Scan for the cell matching the given text and deliver its [X, Y] coordinate at center. 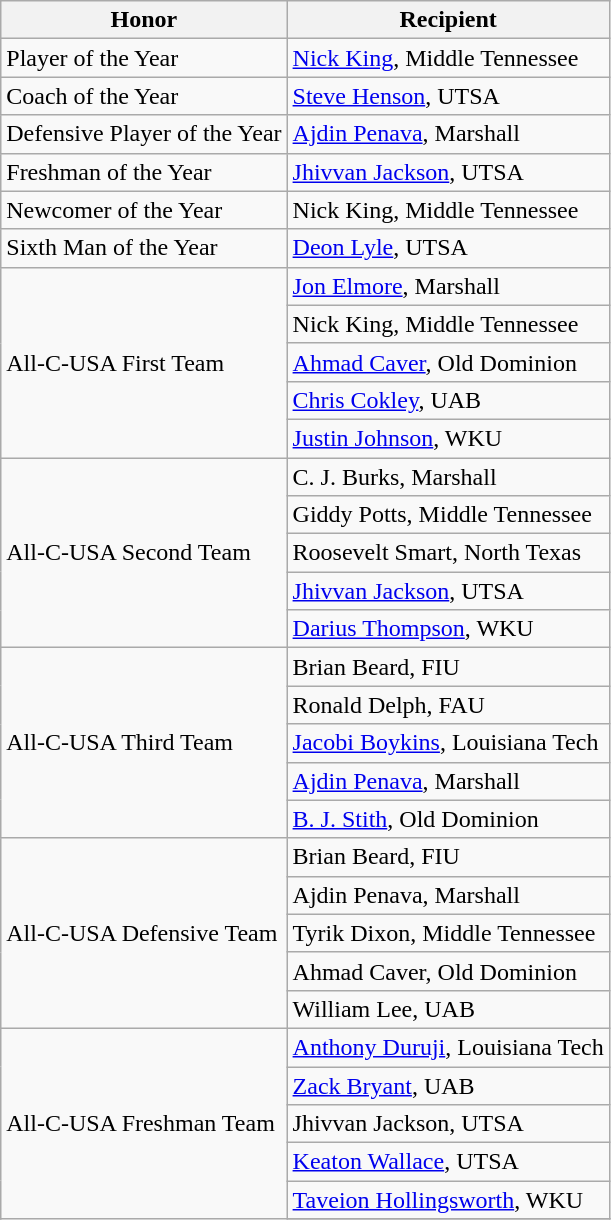
Zack Bryant, UAB [448, 1085]
Defensive Player of the Year [144, 134]
Taveion Hollingsworth, WKU [448, 1200]
Freshman of the Year [144, 172]
C. J. Burks, Marshall [448, 477]
Sixth Man of the Year [144, 248]
All-C-USA Third Team [144, 743]
Honor [144, 20]
Deon Lyle, UTSA [448, 248]
Anthony Duruji, Louisiana Tech [448, 1047]
Keaton Wallace, UTSA [448, 1162]
Jacobi Boykins, Louisiana Tech [448, 743]
Recipient [448, 20]
Giddy Potts, Middle Tennessee [448, 515]
All-C-USA First Team [144, 362]
Ronald Delph, FAU [448, 705]
Darius Thompson, WKU [448, 629]
Newcomer of the Year [144, 210]
Roosevelt Smart, North Texas [448, 553]
All-C-USA Second Team [144, 553]
Jon Elmore, Marshall [448, 286]
Player of the Year [144, 58]
All-C-USA Defensive Team [144, 933]
Steve Henson, UTSA [448, 96]
Coach of the Year [144, 96]
Tyrik Dixon, Middle Tennessee [448, 933]
Chris Cokley, UAB [448, 400]
Justin Johnson, WKU [448, 438]
B. J. Stith, Old Dominion [448, 819]
William Lee, UAB [448, 1009]
All-C-USA Freshman Team [144, 1123]
